For the text-containing cell, return its midpoint in [X, Y] coordinate format. 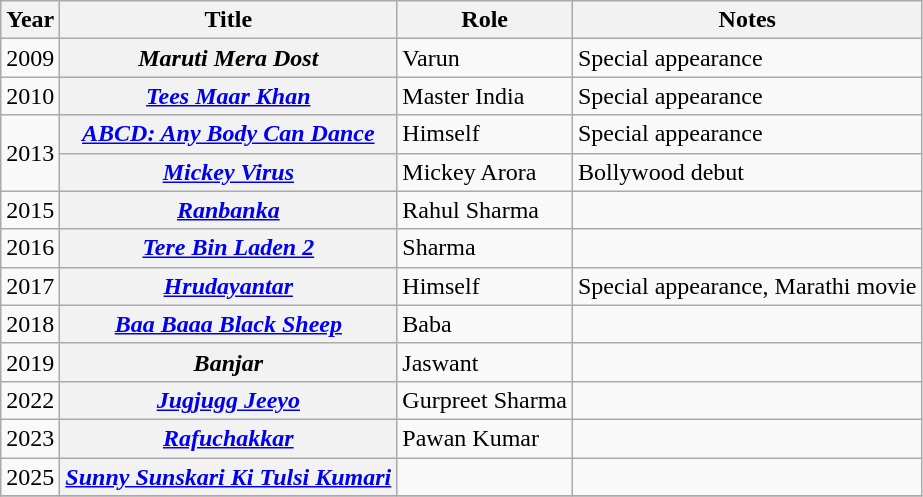
2009 [30, 58]
2022 [30, 400]
Rahul Sharma [485, 210]
Tere Bin Laden 2 [228, 248]
Pawan Kumar [485, 438]
Tees Maar Khan [228, 96]
2025 [30, 477]
Hrudayantar [228, 286]
Mickey Virus [228, 172]
Sunny Sunskari Ki Tulsi Kumari [228, 477]
Jaswant [485, 362]
Rafuchakkar [228, 438]
Baa Baaa Black Sheep [228, 324]
Title [228, 20]
2016 [30, 248]
2018 [30, 324]
Maruti Mera Dost [228, 58]
Role [485, 20]
Baba [485, 324]
Banjar [228, 362]
2017 [30, 286]
2010 [30, 96]
Gurpreet Sharma [485, 400]
Mickey Arora [485, 172]
2019 [30, 362]
2013 [30, 153]
Master India [485, 96]
Notes [747, 20]
Jugjugg Jeeyo [228, 400]
2023 [30, 438]
Varun [485, 58]
Ranbanka [228, 210]
ABCD: Any Body Can Dance [228, 134]
Bollywood debut [747, 172]
Sharma [485, 248]
Year [30, 20]
Special appearance, Marathi movie [747, 286]
2015 [30, 210]
